Scan for the cell matching the given text and deliver its (X, Y) coordinate at center. 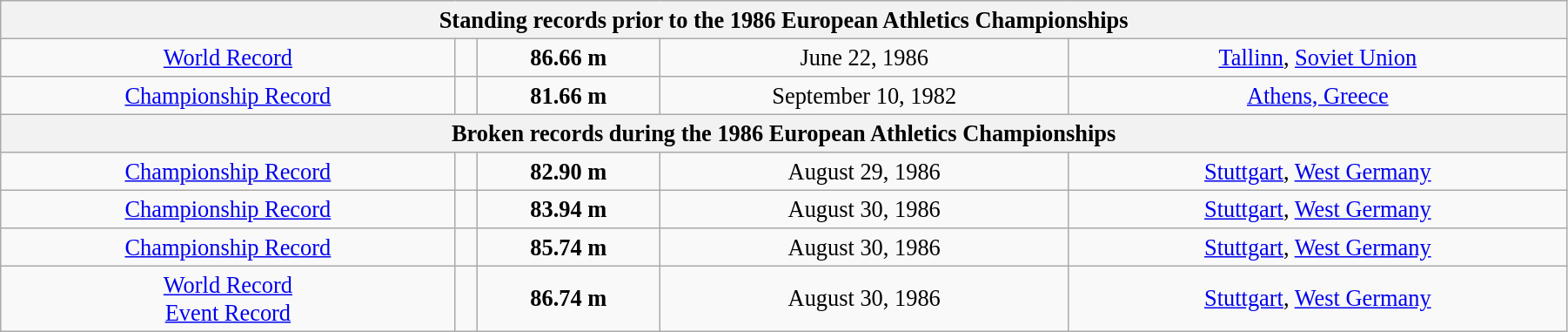
83.94 m (568, 209)
Standing records prior to the 1986 European Athletics Championships (784, 19)
June 22, 1986 (864, 58)
World RecordEvent Record (228, 298)
August 29, 1986 (864, 172)
Tallinn, Soviet Union (1317, 58)
82.90 m (568, 172)
85.74 m (568, 247)
September 10, 1982 (864, 95)
Athens, Greece (1317, 95)
86.66 m (568, 58)
86.74 m (568, 298)
81.66 m (568, 95)
Broken records during the 1986 European Athletics Championships (784, 133)
World Record (228, 58)
